Extract the [X, Y] coordinate from the center of the cell holding the provided text.  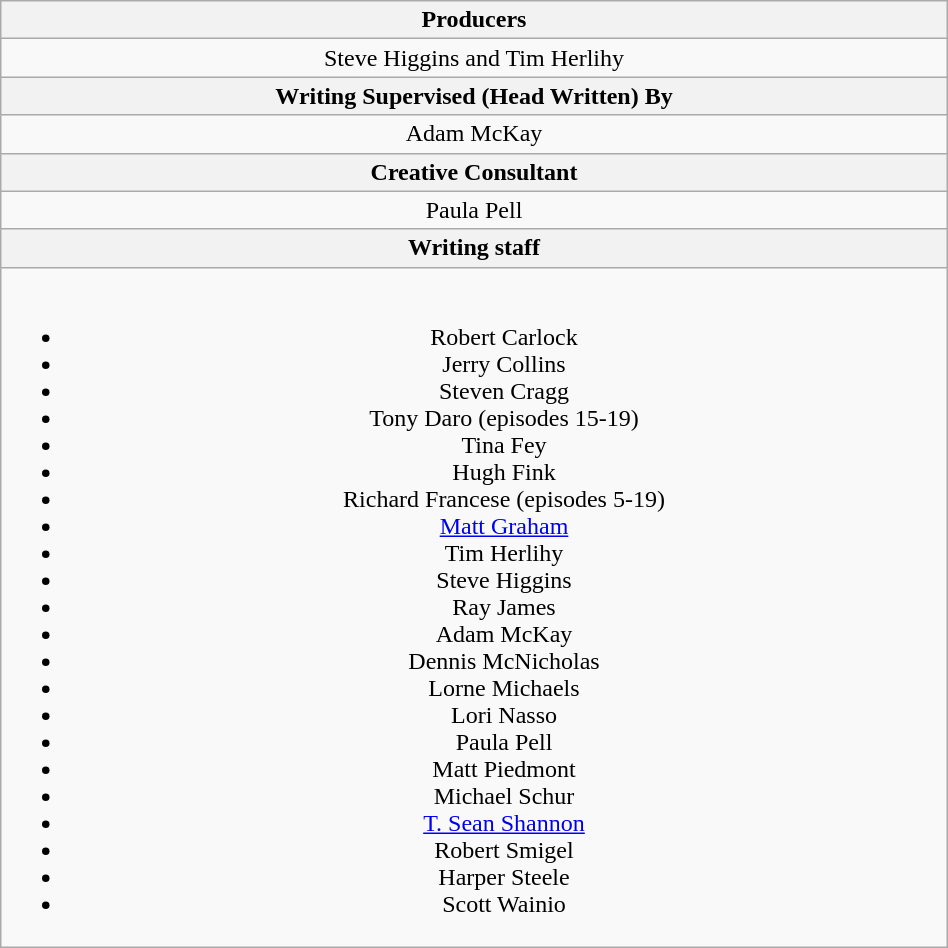
Adam McKay [474, 134]
Creative Consultant [474, 172]
Writing Supervised (Head Written) By [474, 96]
Steve Higgins and Tim Herlihy [474, 58]
Paula Pell [474, 210]
Writing staff [474, 248]
Producers [474, 20]
